Provide the (x, y) coordinate of the cell's center where the given text is located.  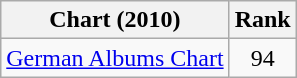
Rank (262, 20)
German Albums Chart (115, 58)
94 (262, 58)
Chart (2010) (115, 20)
